Determine the [X, Y] coordinate at the center of the cell enclosing the given text.  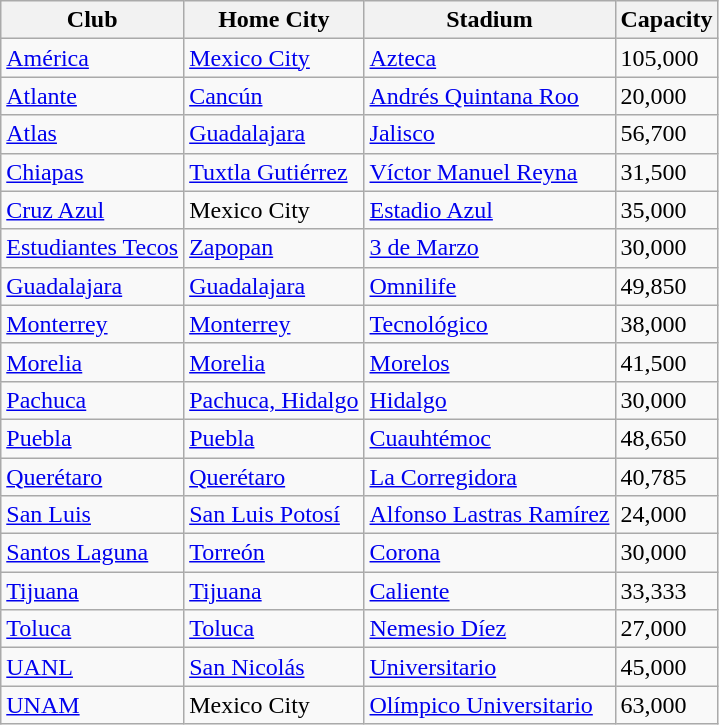
Jalisco [490, 134]
Tuxtla Gutiérrez [274, 172]
45,000 [666, 667]
Cuauhtémoc [490, 438]
Omnilife [490, 286]
Capacity [666, 20]
Atlante [92, 96]
49,850 [666, 286]
Zapopan [274, 248]
48,650 [666, 438]
Home City [274, 20]
Cruz Azul [92, 210]
UNAM [92, 705]
Estadio Azul [490, 210]
San Luis Potosí [274, 515]
La Corregidora [490, 477]
41,500 [666, 362]
Atlas [92, 134]
Morelos [490, 362]
Cancún [274, 96]
56,700 [666, 134]
3 de Marzo [490, 248]
27,000 [666, 629]
Alfonso Lastras Ramírez [490, 515]
Santos Laguna [92, 553]
20,000 [666, 96]
Chiapas [92, 172]
Universitario [490, 667]
Corona [490, 553]
Olímpico Universitario [490, 705]
35,000 [666, 210]
Azteca [490, 58]
24,000 [666, 515]
Pachuca [92, 400]
Stadium [490, 20]
Torreón [274, 553]
San Luis [92, 515]
Caliente [490, 591]
Tecnológico [490, 324]
63,000 [666, 705]
31,500 [666, 172]
Víctor Manuel Reyna [490, 172]
Estudiantes Tecos [92, 248]
San Nicolás [274, 667]
América [92, 58]
Andrés Quintana Roo [490, 96]
Pachuca, Hidalgo [274, 400]
Hidalgo [490, 400]
Nemesio Díez [490, 629]
33,333 [666, 591]
Club [92, 20]
40,785 [666, 477]
UANL [92, 667]
38,000 [666, 324]
105,000 [666, 58]
